Return (x, y) of the center of cell containing provided text 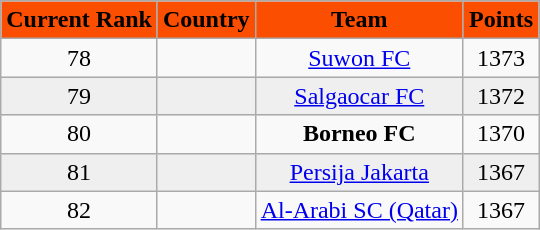
Borneo FC (359, 134)
1370 (500, 134)
1372 (500, 96)
Salgaocar FC (359, 96)
Suwon FC (359, 58)
Team (359, 20)
Points (500, 20)
82 (80, 210)
81 (80, 172)
Country (206, 20)
Current Rank (80, 20)
Persija Jakarta (359, 172)
79 (80, 96)
78 (80, 58)
Al-Arabi SC (Qatar) (359, 210)
80 (80, 134)
1373 (500, 58)
